Provide the [x, y] coordinate of the cell's center where the given text is located.  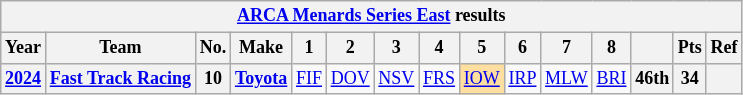
8 [612, 48]
Team [120, 48]
46th [652, 78]
IRP [522, 78]
5 [482, 48]
NSV [396, 78]
DOV [350, 78]
FIF [310, 78]
IOW [482, 78]
Make [262, 48]
Year [24, 48]
BRI [612, 78]
2 [350, 48]
MLW [566, 78]
7 [566, 48]
4 [440, 48]
2024 [24, 78]
No. [212, 48]
3 [396, 48]
Ref [724, 48]
34 [690, 78]
ARCA Menards Series East results [372, 16]
10 [212, 78]
Pts [690, 48]
FRS [440, 78]
Toyota [262, 78]
Fast Track Racing [120, 78]
6 [522, 48]
1 [310, 48]
